Return (X, Y) of the center of cell containing provided text 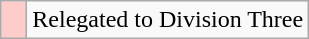
Relegated to Division Three (168, 20)
